Locate the cell with the specified text and output its [X, Y] center coordinate. 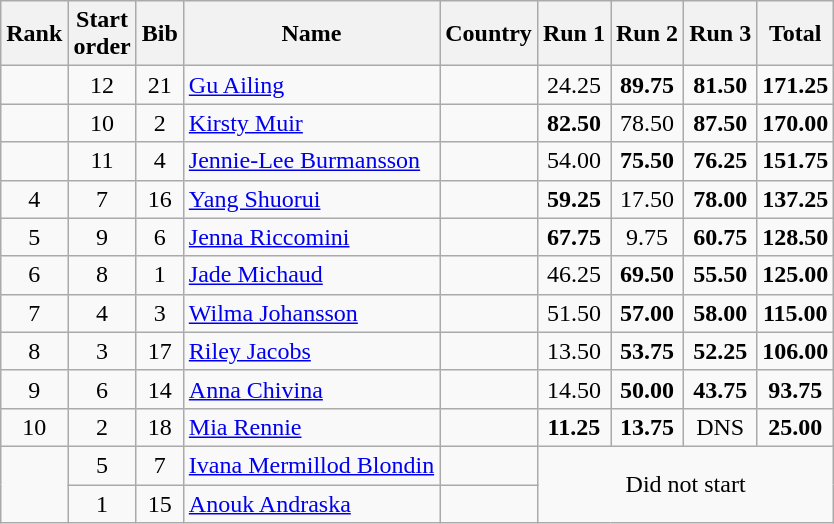
54.00 [574, 161]
Rank [34, 34]
125.00 [796, 275]
115.00 [796, 313]
50.00 [646, 389]
Did not start [685, 484]
Yang Shuorui [311, 199]
170.00 [796, 123]
13.75 [646, 427]
Country [489, 34]
9.75 [646, 237]
53.75 [646, 351]
Bib [160, 34]
60.75 [720, 237]
52.25 [720, 351]
Gu Ailing [311, 85]
17 [160, 351]
Run 2 [646, 34]
DNS [720, 427]
55.50 [720, 275]
15 [160, 503]
Run 3 [720, 34]
12 [102, 85]
78.00 [720, 199]
81.50 [720, 85]
Riley Jacobs [311, 351]
151.75 [796, 161]
46.25 [574, 275]
Jenna Riccomini [311, 237]
24.25 [574, 85]
89.75 [646, 85]
58.00 [720, 313]
69.50 [646, 275]
18 [160, 427]
128.50 [796, 237]
Kirsty Muir [311, 123]
14.50 [574, 389]
82.50 [574, 123]
67.75 [574, 237]
11.25 [574, 427]
16 [160, 199]
51.50 [574, 313]
106.00 [796, 351]
Run 1 [574, 34]
Jade Michaud [311, 275]
Anna Chivina [311, 389]
11 [102, 161]
Wilma Johansson [311, 313]
87.50 [720, 123]
14 [160, 389]
Name [311, 34]
21 [160, 85]
25.00 [796, 427]
78.50 [646, 123]
57.00 [646, 313]
Jennie-Lee Burmansson [311, 161]
76.25 [720, 161]
Ivana Mermillod Blondin [311, 465]
75.50 [646, 161]
Anouk Andraska [311, 503]
171.25 [796, 85]
Mia Rennie [311, 427]
Total [796, 34]
93.75 [796, 389]
43.75 [720, 389]
59.25 [574, 199]
Startorder [102, 34]
137.25 [796, 199]
17.50 [646, 199]
13.50 [574, 351]
